Output the (x, y) coordinate of the center of the cell containing the given text.  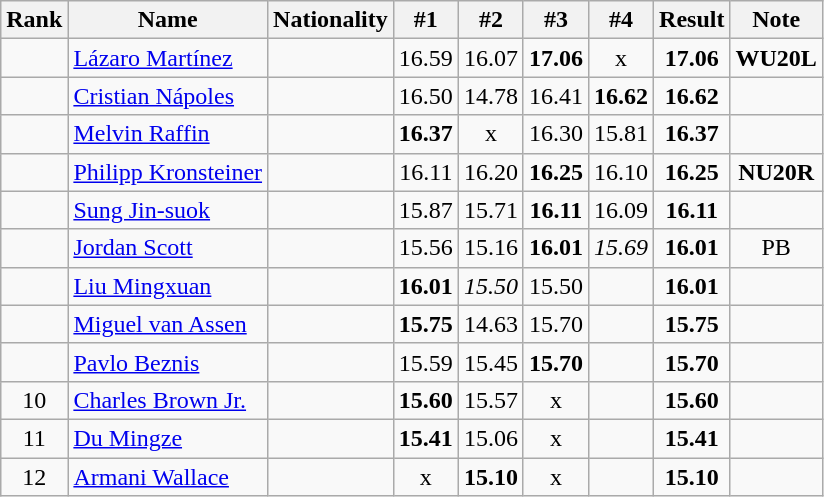
Lázaro Martínez (168, 58)
15.16 (490, 248)
Result (692, 20)
16.50 (426, 96)
15.59 (426, 362)
15.45 (490, 362)
15.57 (490, 400)
16.10 (620, 172)
WU20L (776, 58)
Cristian Nápoles (168, 96)
12 (34, 477)
Armani Wallace (168, 477)
11 (34, 438)
#4 (620, 20)
15.87 (426, 210)
15.06 (490, 438)
Name (168, 20)
16.09 (620, 210)
Sung Jin-suok (168, 210)
14.78 (490, 96)
15.69 (620, 248)
Melvin Raffin (168, 134)
Nationality (331, 20)
PB (776, 248)
Pavlo Beznis (168, 362)
Note (776, 20)
#3 (556, 20)
15.81 (620, 134)
#2 (490, 20)
10 (34, 400)
#1 (426, 20)
16.59 (426, 58)
16.30 (556, 134)
NU20R (776, 172)
Liu Mingxuan (168, 286)
Charles Brown Jr. (168, 400)
Miguel van Assen (168, 324)
16.20 (490, 172)
15.56 (426, 248)
15.71 (490, 210)
Philipp Kronsteiner (168, 172)
16.41 (556, 96)
Rank (34, 20)
14.63 (490, 324)
16.07 (490, 58)
Du Mingze (168, 438)
Jordan Scott (168, 248)
